Determine the (x, y) coordinate at the center of the cell enclosing the given text.  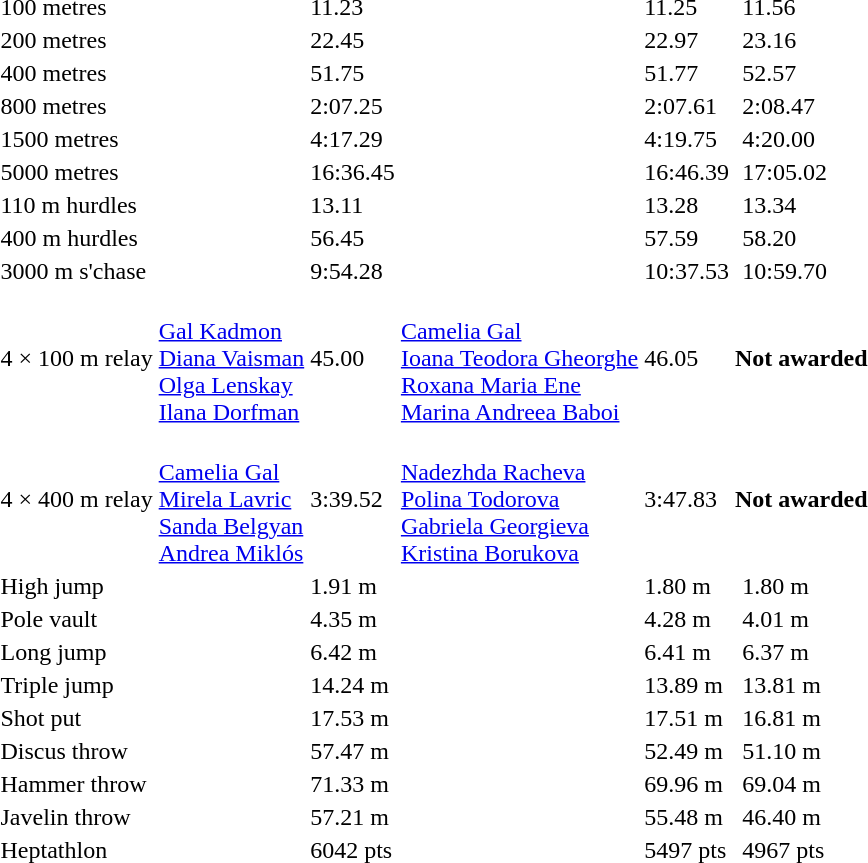
1.80 m (687, 586)
56.45 (353, 238)
3:47.83 (687, 499)
17.53 m (353, 718)
45.00 (353, 358)
4:19.75 (687, 139)
51.75 (353, 73)
6.41 m (687, 652)
57.21 m (353, 817)
71.33 m (353, 784)
4.35 m (353, 619)
17.51 m (687, 718)
Gal KadmonDiana VaismanOlga LenskayIlana Dorfman (232, 358)
22.45 (353, 40)
55.48 m (687, 817)
10:37.53 (687, 271)
51.77 (687, 73)
13.28 (687, 205)
2:07.25 (353, 106)
Camelia GalIoana Teodora GheorgheRoxana Maria EneMarina Andreea Baboi (519, 358)
Camelia GalMirela LavricSanda BelgyanAndrea Miklós (232, 499)
57.47 m (353, 751)
4:17.29 (353, 139)
1.91 m (353, 586)
3:39.52 (353, 499)
52.49 m (687, 751)
14.24 m (353, 685)
13.11 (353, 205)
Nadezhda RachevaPolina TodorovaGabriela GeorgievaKristina Borukova (519, 499)
22.97 (687, 40)
13.89 m (687, 685)
16:46.39 (687, 172)
57.59 (687, 238)
2:07.61 (687, 106)
69.96 m (687, 784)
16:36.45 (353, 172)
46.05 (687, 358)
6.42 m (353, 652)
4.28 m (687, 619)
9:54.28 (353, 271)
